Return the [x, y] coordinate for the center point of the cell that contains the specified text.  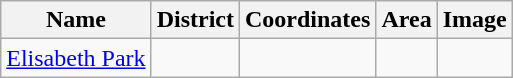
Elisabeth Park [76, 58]
Image [474, 20]
Name [76, 20]
Area [406, 20]
Coordinates [307, 20]
District [195, 20]
